Identify which cell holds the provided text, then report its [x, y] central coordinate. 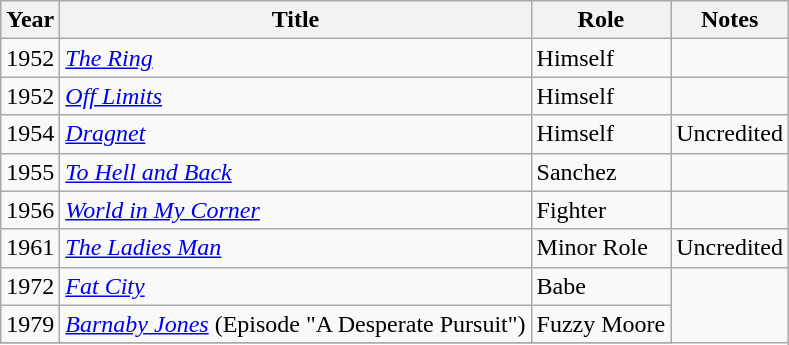
World in My Corner [296, 210]
Role [601, 20]
Minor Role [601, 248]
Year [30, 20]
1954 [30, 134]
Off Limits [296, 96]
Barnaby Jones (Episode "A Desperate Pursuit") [296, 324]
Title [296, 20]
Fat City [296, 286]
1972 [30, 286]
1961 [30, 248]
Fighter [601, 210]
Dragnet [296, 134]
The Ring [296, 58]
1955 [30, 172]
To Hell and Back [296, 172]
1956 [30, 210]
Fuzzy Moore [601, 324]
Babe [601, 286]
Sanchez [601, 172]
The Ladies Man [296, 248]
Notes [730, 20]
1979 [30, 324]
